Locate the cell with the specified text and output its (x, y) center coordinate. 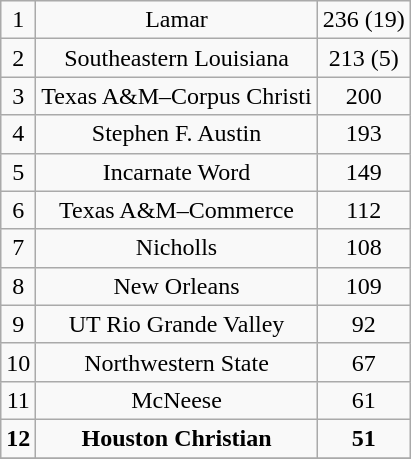
Incarnate Word (176, 172)
5 (18, 172)
Texas A&M–Corpus Christi (176, 96)
New Orleans (176, 286)
10 (18, 362)
12 (18, 438)
61 (364, 400)
4 (18, 134)
1 (18, 20)
Houston Christian (176, 438)
149 (364, 172)
Nicholls (176, 248)
193 (364, 134)
51 (364, 438)
Northwestern State (176, 362)
Texas A&M–Commerce (176, 210)
Stephen F. Austin (176, 134)
92 (364, 324)
109 (364, 286)
3 (18, 96)
7 (18, 248)
6 (18, 210)
108 (364, 248)
236 (19) (364, 20)
8 (18, 286)
213 (5) (364, 58)
2 (18, 58)
UT Rio Grande Valley (176, 324)
67 (364, 362)
9 (18, 324)
Lamar (176, 20)
11 (18, 400)
200 (364, 96)
112 (364, 210)
McNeese (176, 400)
Southeastern Louisiana (176, 58)
